Detect which cell encompasses the target text, then output its (x, y) center coordinate. 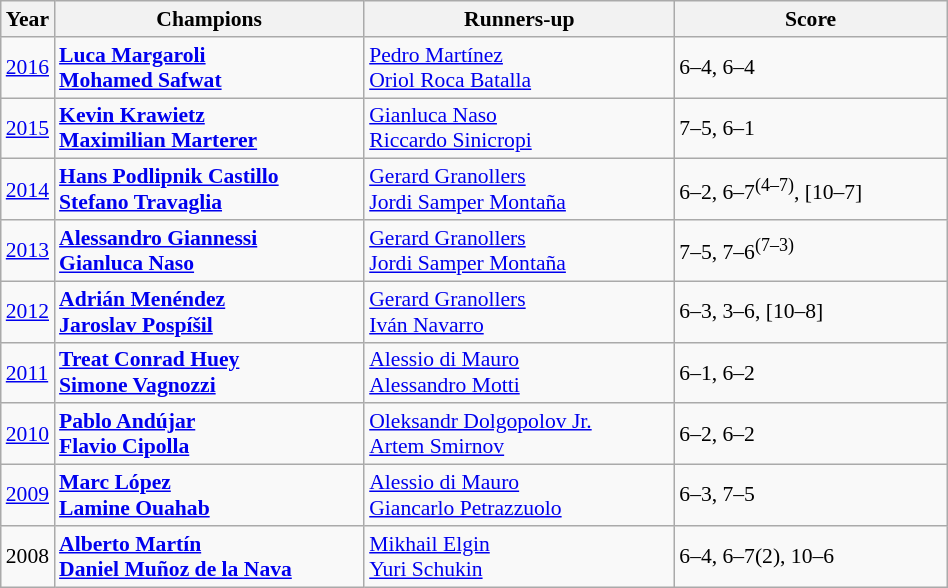
Treat Conrad Huey Simone Vagnozzi (209, 372)
6–1, 6–2 (810, 372)
2010 (28, 434)
Runners-up (519, 19)
Alberto Martín Daniel Muñoz de la Nava (209, 556)
Pedro Martínez Oriol Roca Batalla (519, 68)
7–5, 6–1 (810, 128)
Gianluca Naso Riccardo Sinicropi (519, 128)
2008 (28, 556)
2014 (28, 190)
6–3, 7–5 (810, 496)
2015 (28, 128)
2013 (28, 250)
Alessio di Mauro Giancarlo Petrazzuolo (519, 496)
Year (28, 19)
Gerard Granollers Iván Navarro (519, 312)
Score (810, 19)
6–4, 6–4 (810, 68)
Kevin Krawietz Maximilian Marterer (209, 128)
Oleksandr Dolgopolov Jr. Artem Smirnov (519, 434)
2011 (28, 372)
6–3, 3–6, [10–8] (810, 312)
6–2, 6–7(4–7), [10–7] (810, 190)
2009 (28, 496)
Luca Margaroli Mohamed Safwat (209, 68)
2012 (28, 312)
Alessio di Mauro Alessandro Motti (519, 372)
Marc López Lamine Ouahab (209, 496)
2016 (28, 68)
Mikhail Elgin Yuri Schukin (519, 556)
Champions (209, 19)
Alessandro Giannessi Gianluca Naso (209, 250)
Pablo Andújar Flavio Cipolla (209, 434)
6–2, 6–2 (810, 434)
7–5, 7–6(7–3) (810, 250)
Adrián Menéndez Jaroslav Pospíšil (209, 312)
6–4, 6–7(2), 10–6 (810, 556)
Hans Podlipnik Castillo Stefano Travaglia (209, 190)
